Find where the given text appears and provide that cell's center as [X, Y] coordinate. 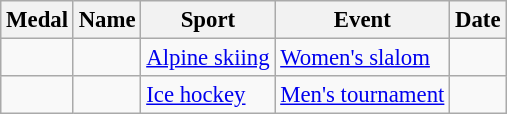
Event [362, 20]
Medal [38, 20]
Sport [208, 20]
Ice hockey [208, 95]
Men's tournament [362, 95]
Women's slalom [362, 58]
Date [478, 20]
Name [107, 20]
Alpine skiing [208, 58]
